Output the (X, Y) coordinate of the center of the cell containing the given text.  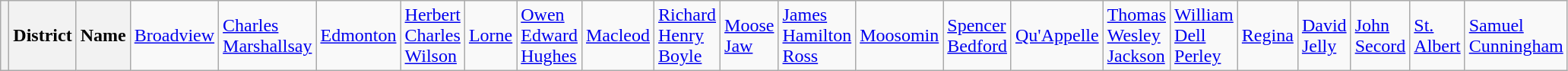
Edmonton (359, 36)
John Secord (1380, 36)
David Jelly (1324, 36)
Qu'Appelle (1056, 36)
Moose Jaw (749, 36)
Regina (1268, 36)
William Dell Perley (1204, 36)
Charles Marshallsay (268, 36)
Owen Edward Hughes (550, 36)
St. Albert (1437, 36)
Richard Henry Boyle (687, 36)
Samuel Cunningham (1516, 36)
Moosomin (900, 36)
Lorne (490, 36)
Macleod (617, 36)
District (43, 36)
Herbert Charles Wilson (432, 36)
James Hamilton Ross (817, 36)
Thomas Wesley Jackson (1136, 36)
Broadview (174, 36)
Spencer Bedford (977, 36)
Name (103, 36)
